Provide the (X, Y) coordinate of the cell's center where the given text is located.  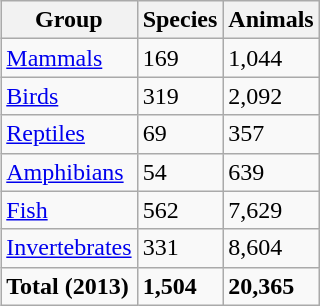
Fish (69, 210)
Invertebrates (69, 248)
Species (180, 20)
Mammals (69, 58)
Animals (271, 20)
7,629 (271, 210)
2,092 (271, 96)
Birds (69, 96)
1,044 (271, 58)
562 (180, 210)
331 (180, 248)
Group (69, 20)
357 (271, 134)
20,365 (271, 286)
319 (180, 96)
1,504 (180, 286)
169 (180, 58)
639 (271, 172)
Reptiles (69, 134)
Amphibians (69, 172)
54 (180, 172)
Total (2013) (69, 286)
8,604 (271, 248)
69 (180, 134)
